Extract the (X, Y) coordinate from the center of the cell holding the provided text.  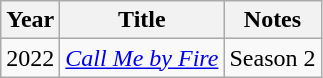
Title (142, 20)
Notes (272, 20)
Call Me by Fire (142, 58)
Season 2 (272, 58)
Year (30, 20)
2022 (30, 58)
